From the cell containing the given text, extract its center point as [X, Y] coordinate. 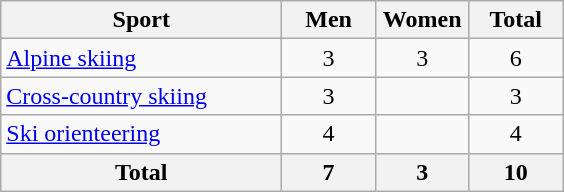
6 [516, 58]
Men [329, 20]
Women [422, 20]
7 [329, 172]
Alpine skiing [142, 58]
Cross-country skiing [142, 96]
Ski orienteering [142, 134]
Sport [142, 20]
10 [516, 172]
